Provide the (x, y) coordinate of the cell's center where the given text is located.  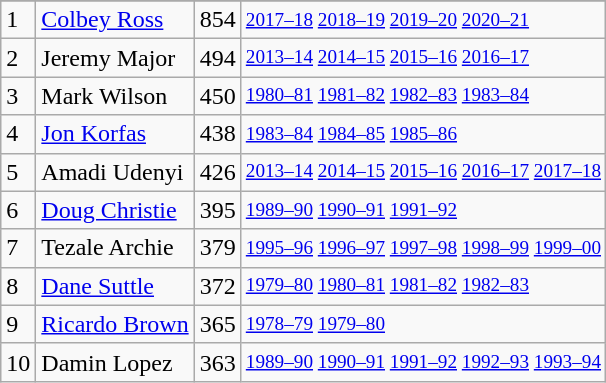
494 (218, 58)
Tezale Archie (115, 248)
379 (218, 248)
1979–80 1980–81 1981–82 1982–83 (423, 286)
2013–14 2014–15 2015–16 2016–17 2017–18 (423, 172)
1980–81 1981–82 1982–83 1983–84 (423, 96)
854 (218, 20)
9 (18, 324)
Damin Lopez (115, 362)
5 (18, 172)
2 (18, 58)
1 (18, 20)
Ricardo Brown (115, 324)
2017–18 2018–19 2019–20 2020–21 (423, 20)
363 (218, 362)
10 (18, 362)
Amadi Udenyi (115, 172)
7 (18, 248)
372 (218, 286)
395 (218, 210)
Dane Suttle (115, 286)
1983–84 1984–85 1985–86 (423, 134)
450 (218, 96)
Mark Wilson (115, 96)
1995–96 1996–97 1997–98 1998–99 1999–00 (423, 248)
8 (18, 286)
438 (218, 134)
6 (18, 210)
Jon Korfas (115, 134)
365 (218, 324)
4 (18, 134)
426 (218, 172)
Doug Christie (115, 210)
3 (18, 96)
1989–90 1990–91 1991–92 (423, 210)
1989–90 1990–91 1991–92 1992–93 1993–94 (423, 362)
Jeremy Major (115, 58)
1978–79 1979–80 (423, 324)
2013–14 2014–15 2015–16 2016–17 (423, 58)
Colbey Ross (115, 20)
